Scan for the cell matching the given text and deliver its (X, Y) coordinate at center. 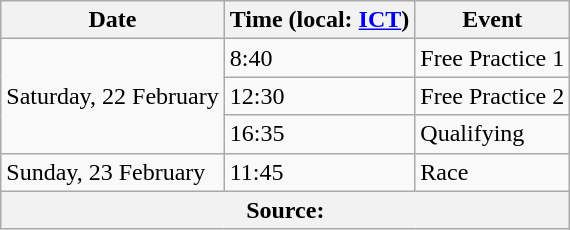
8:40 (320, 58)
Source: (286, 210)
12:30 (320, 96)
11:45 (320, 172)
Qualifying (492, 134)
Time (local: ICT) (320, 20)
Free Practice 1 (492, 58)
Race (492, 172)
16:35 (320, 134)
Date (112, 20)
Event (492, 20)
Saturday, 22 February (112, 96)
Sunday, 23 February (112, 172)
Free Practice 2 (492, 96)
